Determine the (x, y) coordinate at the center of the cell enclosing the given text.  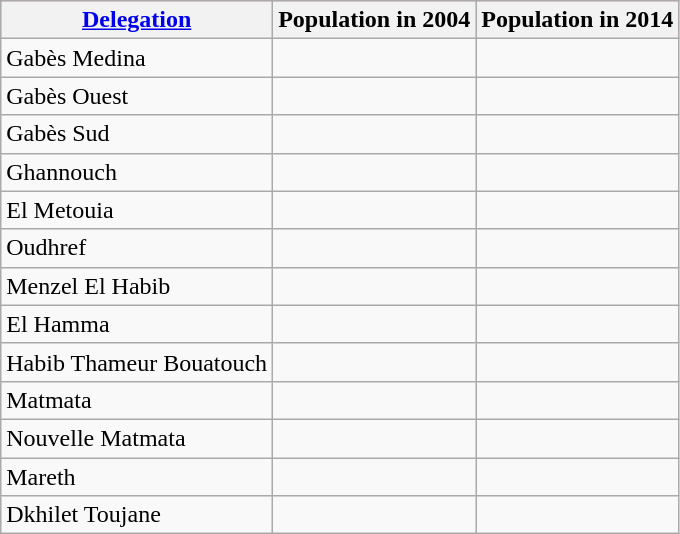
Nouvelle Matmata (137, 438)
Matmata (137, 400)
El Hamma (137, 324)
Ghannouch (137, 172)
Delegation (137, 20)
Dkhilet Toujane (137, 515)
Mareth (137, 477)
Gabès Ouest (137, 96)
Gabès Medina (137, 58)
El Metouia (137, 210)
Menzel El Habib (137, 286)
Population in 2004 (374, 20)
Population in 2014 (578, 20)
Oudhref (137, 248)
Habib Thameur Bouatouch (137, 362)
Gabès Sud (137, 134)
